Return (X, Y) of the center of cell containing provided text 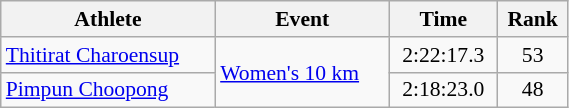
2:18:23.0 (443, 90)
Pimpun Choopong (108, 90)
Time (443, 19)
53 (532, 55)
Rank (532, 19)
Athlete (108, 19)
Thitirat Charoensup (108, 55)
2:22:17.3 (443, 55)
Event (302, 19)
48 (532, 90)
Women's 10 km (302, 72)
